Identify which cell holds the provided text, then report its (x, y) central coordinate. 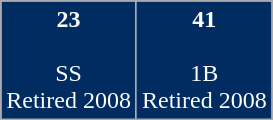
411BRetired 2008 (204, 60)
23SSRetired 2008 (69, 60)
